Find where the given text appears and provide that cell's center as (x, y) coordinate. 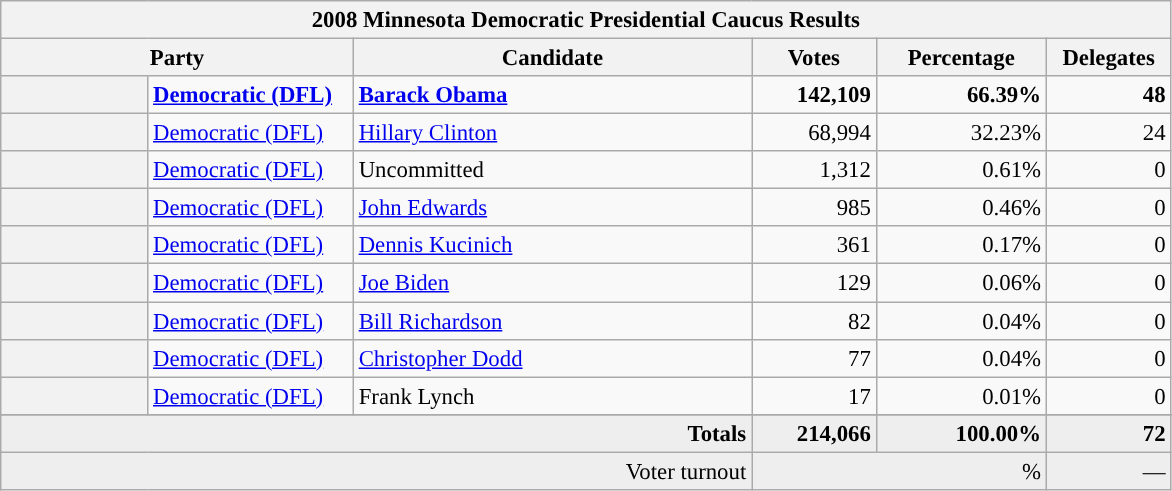
John Edwards (552, 208)
32.23% (961, 133)
— (1108, 471)
2008 Minnesota Democratic Presidential Caucus Results (586, 20)
0.61% (961, 170)
Frank Lynch (552, 396)
142,109 (814, 95)
Barack Obama (552, 95)
100.00% (961, 433)
Dennis Kucinich (552, 245)
Hillary Clinton (552, 133)
72 (1108, 433)
Voter turnout (376, 471)
Joe Biden (552, 283)
% (900, 471)
Candidate (552, 58)
82 (814, 321)
361 (814, 245)
0.17% (961, 245)
Uncommitted (552, 170)
214,066 (814, 433)
77 (814, 358)
Percentage (961, 58)
Delegates (1108, 58)
985 (814, 208)
24 (1108, 133)
17 (814, 396)
129 (814, 283)
68,994 (814, 133)
0.06% (961, 283)
0.46% (961, 208)
Party (178, 58)
Christopher Dodd (552, 358)
1,312 (814, 170)
Votes (814, 58)
48 (1108, 95)
Bill Richardson (552, 321)
0.01% (961, 396)
Totals (376, 433)
66.39% (961, 95)
